From the cell containing the given text, extract its center point as (X, Y) coordinate. 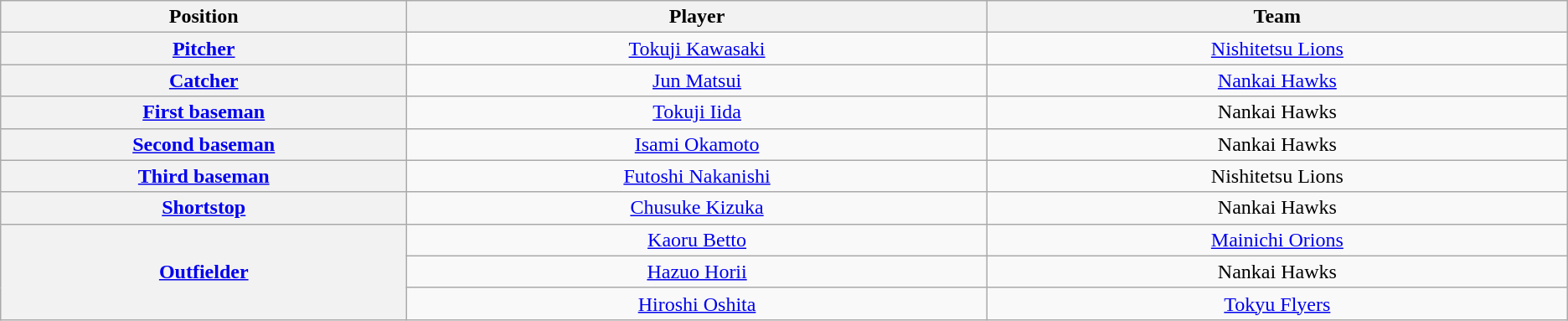
Futoshi Nakanishi (697, 176)
Tokyu Flyers (1277, 303)
Third baseman (204, 176)
Mainichi Orions (1277, 240)
Second baseman (204, 144)
Chusuke Kizuka (697, 208)
Isami Okamoto (697, 144)
Hazuo Horii (697, 272)
Pitcher (204, 49)
Tokuji Iida (697, 112)
Hiroshi Oshita (697, 303)
Catcher (204, 80)
Shortstop (204, 208)
Jun Matsui (697, 80)
Outfielder (204, 272)
Kaoru Betto (697, 240)
Player (697, 17)
Tokuji Kawasaki (697, 49)
Team (1277, 17)
Position (204, 17)
First baseman (204, 112)
